Capture the cell that displays the provided text and extract its [x, y] central coordinate. 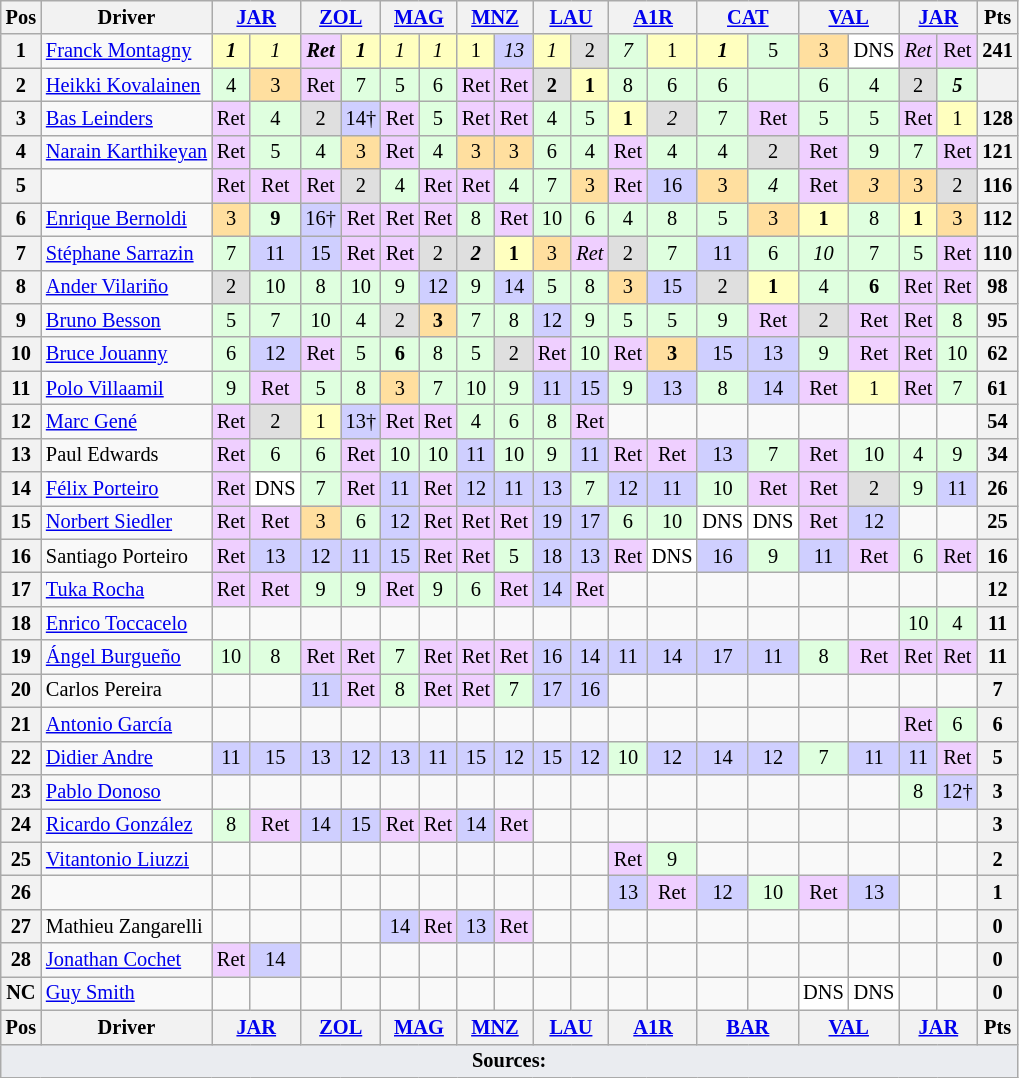
Carlos Pereira [126, 690]
Paul Edwards [126, 455]
Mathieu Zangarelli [126, 926]
Tuka Rocha [126, 589]
Félix Porteiro [126, 489]
16† [320, 219]
13† [361, 421]
Heikki Kovalainen [126, 85]
Santiago Porteiro [126, 556]
CAT [748, 17]
NC [21, 993]
98 [997, 287]
Bruno Besson [126, 320]
61 [997, 388]
Franck Montagny [126, 51]
Ricardo González [126, 825]
Bruce Jouanny [126, 354]
128 [997, 118]
Bas Leinders [126, 118]
34 [997, 455]
21 [21, 724]
Pablo Donoso [126, 791]
12† [957, 791]
Narain Karthikeyan [126, 152]
Marc Gené [126, 421]
28 [21, 960]
20 [21, 690]
241 [997, 51]
Sources: [510, 1061]
Didier Andre [126, 758]
Ander Vilariño [126, 287]
62 [997, 354]
Norbert Siedler [126, 522]
Vitantonio Liuzzi [126, 859]
Enrique Bernoldi [126, 219]
Stéphane Sarrazin [126, 253]
112 [997, 219]
116 [997, 186]
22 [21, 758]
Guy Smith [126, 993]
27 [21, 926]
54 [997, 421]
Enrico Toccacelo [126, 623]
95 [997, 320]
Jonathan Cochet [126, 960]
24 [21, 825]
Antonio García [126, 724]
BAR [748, 1027]
110 [997, 253]
121 [997, 152]
Polo Villaamil [126, 388]
23 [21, 791]
Ángel Burgueño [126, 657]
14† [361, 118]
